Detect which cell encompasses the target text, then output its [x, y] center coordinate. 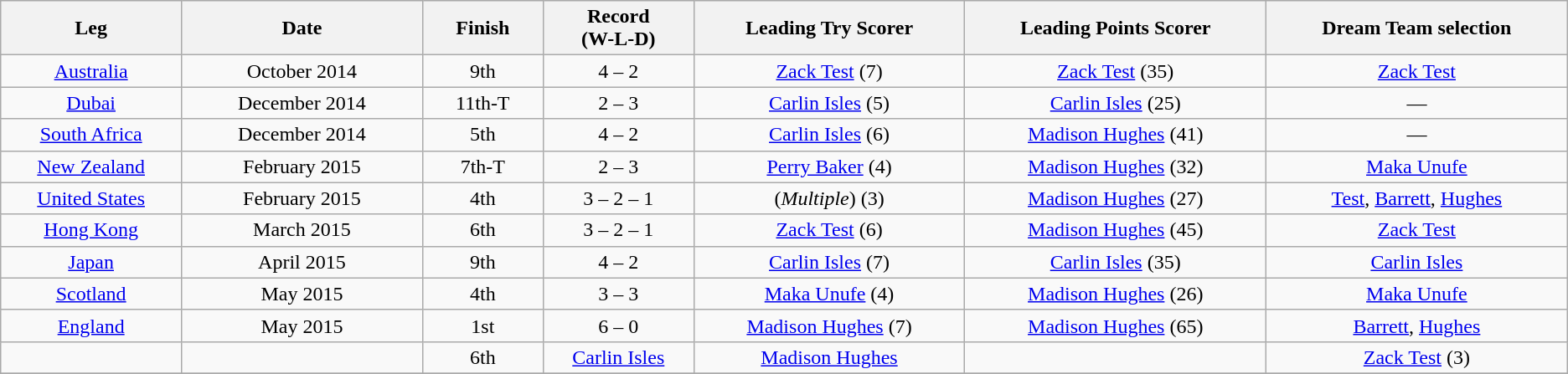
Madison Hughes [829, 357]
6 – 0 [618, 325]
(Multiple) (3) [829, 198]
Test, Barrett, Hughes [1417, 198]
Barrett, Hughes [1417, 325]
1st [482, 325]
Carlin Isles (7) [829, 262]
Carlin Isles (25) [1116, 103]
Madison Hughes (27) [1116, 198]
5th [482, 135]
Zack Test (7) [829, 71]
Scotland [91, 294]
Maka Unufe (4) [829, 294]
Zack Test (35) [1116, 71]
Carlin Isles (6) [829, 135]
Madison Hughes (7) [829, 325]
Zack Test (3) [1417, 357]
Date [302, 28]
Madison Hughes (65) [1116, 325]
Leg [91, 28]
Dubai [91, 103]
Carlin Isles (35) [1116, 262]
Dream Team selection [1417, 28]
7th-T [482, 167]
Finish [482, 28]
New Zealand [91, 167]
Japan [91, 262]
March 2015 [302, 230]
April 2015 [302, 262]
October 2014 [302, 71]
Madison Hughes (26) [1116, 294]
South Africa [91, 135]
3 – 3 [618, 294]
Madison Hughes (32) [1116, 167]
Leading Points Scorer [1116, 28]
Zack Test (6) [829, 230]
Record (W-L-D) [618, 28]
Leading Try Scorer [829, 28]
11th-T [482, 103]
Perry Baker (4) [829, 167]
Madison Hughes (41) [1116, 135]
Hong Kong [91, 230]
Australia [91, 71]
United States [91, 198]
Madison Hughes (45) [1116, 230]
Carlin Isles (5) [829, 103]
England [91, 325]
